From the cell containing the given text, extract its center point as (x, y) coordinate. 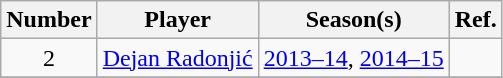
Number (49, 20)
2 (49, 58)
Player (178, 20)
Season(s) (354, 20)
Ref. (476, 20)
2013–14, 2014–15 (354, 58)
Dejan Radonjić (178, 58)
